Find where the given text appears and provide that cell's center as [X, Y] coordinate. 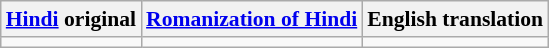
Romanization of Hindi [252, 19]
English translation [455, 19]
Hindi original [71, 19]
